Pinpoint the cell where the given text exists, returning its (X, Y) midpoint coordinate. 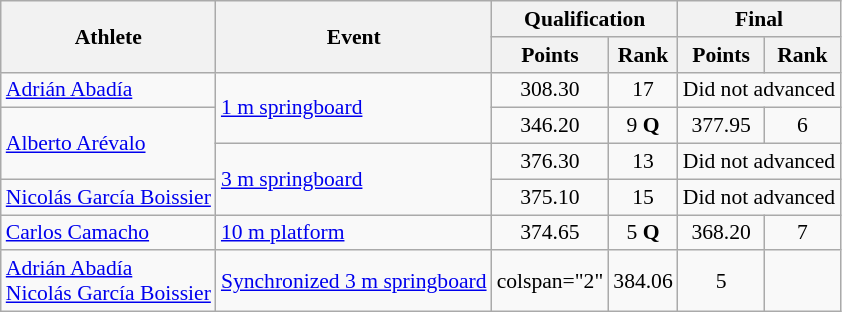
368.20 (722, 233)
17 (642, 90)
5 (722, 282)
7 (803, 233)
colspan="2" (550, 282)
13 (642, 162)
Alberto Arévalo (108, 144)
Carlos Camacho (108, 233)
15 (642, 197)
374.65 (550, 233)
1 m springboard (354, 108)
384.06 (642, 282)
9 Q (642, 126)
Adrián AbadíaNicolás García Boissier (108, 282)
Event (354, 36)
376.30 (550, 162)
377.95 (722, 126)
5 Q (642, 233)
346.20 (550, 126)
3 m springboard (354, 180)
6 (803, 126)
Qualification (585, 19)
308.30 (550, 90)
375.10 (550, 197)
Athlete (108, 36)
Synchronized 3 m springboard (354, 282)
Final (759, 19)
10 m platform (354, 233)
Adrián Abadía (108, 90)
Nicolás García Boissier (108, 197)
